Find where the given text appears and provide that cell's center as [X, Y] coordinate. 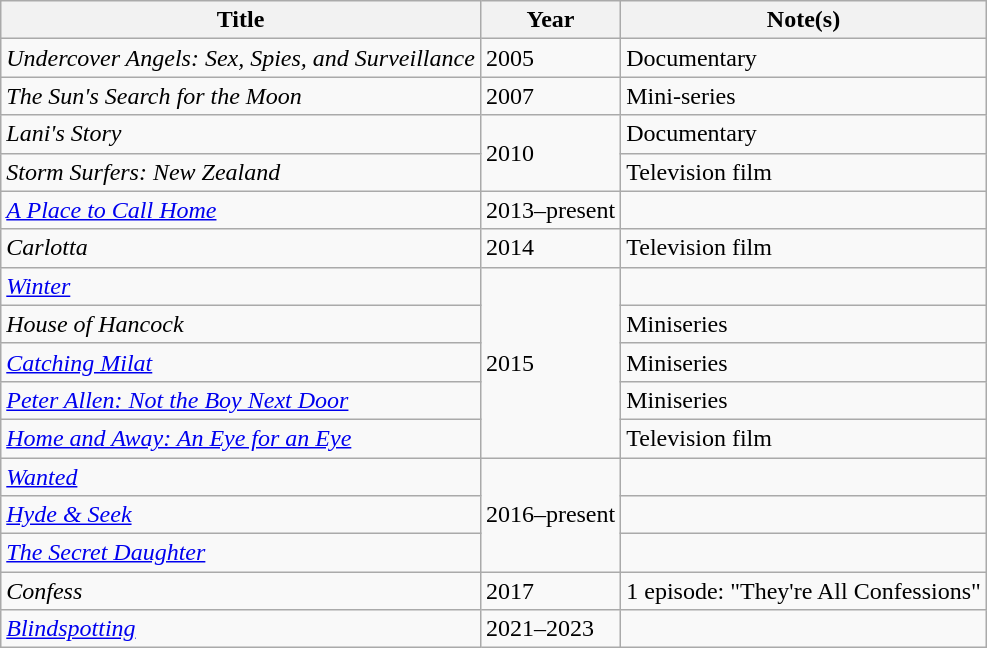
Undercover Angels: Sex, Spies, and Surveillance [241, 58]
House of Hancock [241, 324]
2014 [550, 248]
A Place to Call Home [241, 210]
2015 [550, 362]
2005 [550, 58]
2017 [550, 591]
Carlotta [241, 248]
Winter [241, 286]
2007 [550, 96]
Confess [241, 591]
Hyde & Seek [241, 515]
Title [241, 20]
Year [550, 20]
2010 [550, 153]
Mini-series [804, 96]
Peter Allen: Not the Boy Next Door [241, 400]
2016–present [550, 515]
Wanted [241, 477]
2013–present [550, 210]
Blindspotting [241, 629]
The Secret Daughter [241, 553]
2021–2023 [550, 629]
1 episode: "They're All Confessions" [804, 591]
Lani's Story [241, 134]
Home and Away: An Eye for an Eye [241, 438]
Catching Milat [241, 362]
Note(s) [804, 20]
Storm Surfers: New Zealand [241, 172]
The Sun's Search for the Moon [241, 96]
